Capture the cell that displays the provided text and extract its (X, Y) central coordinate. 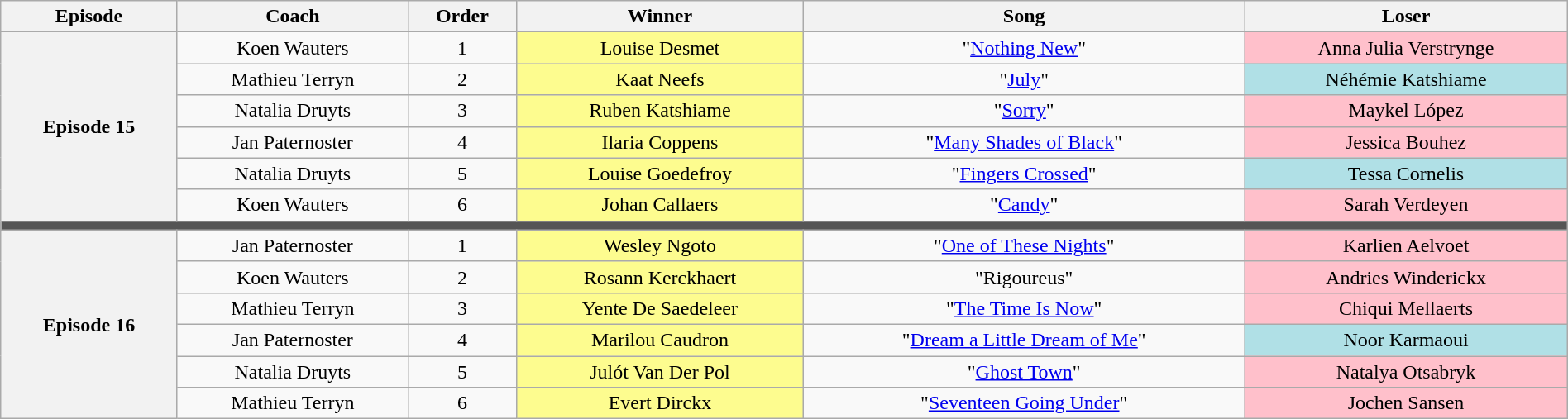
Order (463, 17)
"Candy" (1024, 205)
"Fingers Crossed" (1024, 174)
Natalya Otsabryk (1406, 371)
Marilou Caudron (660, 340)
Ruben Katshiame (660, 111)
Noor Karmaoui (1406, 340)
"July" (1024, 79)
Tessa Cornelis (1406, 174)
Chiqui Mellaerts (1406, 308)
Andries Winderickx (1406, 277)
Maykel López (1406, 111)
"One of These Nights" (1024, 245)
Episode 15 (89, 126)
Song (1024, 17)
Winner (660, 17)
Yente De Saedeleer (660, 308)
"Sorry" (1024, 111)
"Many Shades of Black" (1024, 142)
Rosann Kerckhaert (660, 277)
"Nothing New" (1024, 48)
Julót Van Der Pol (660, 371)
Kaat Neefs (660, 79)
Néhémie Katshiame (1406, 79)
Episode 16 (89, 324)
Karlien Aelvoet (1406, 245)
Johan Callaers (660, 205)
"The Time Is Now" (1024, 308)
Louise Desmet (660, 48)
Louise Goedefroy (660, 174)
Episode (89, 17)
"Rigoureus" (1024, 277)
"Dream a Little Dream of Me" (1024, 340)
"Ghost Town" (1024, 371)
Anna Julia Verstrynge (1406, 48)
Wesley Ngoto (660, 245)
Loser (1406, 17)
"Seventeen Going Under" (1024, 403)
Ilaria Coppens (660, 142)
Jochen Sansen (1406, 403)
Evert Dirckx (660, 403)
Coach (293, 17)
Jessica Bouhez (1406, 142)
Sarah Verdeyen (1406, 205)
